From the cell containing the given text, extract its center point as [X, Y] coordinate. 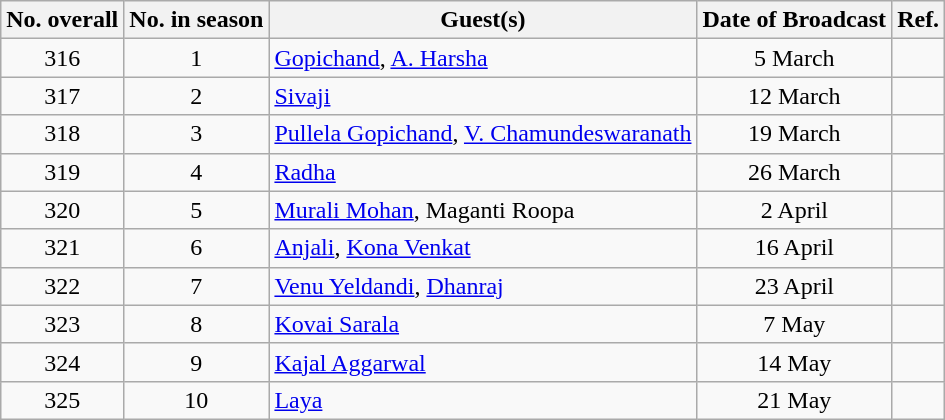
1 [196, 58]
12 March [794, 96]
No. overall [62, 20]
Kajal Aggarwal [483, 362]
Kovai Sarala [483, 324]
Guest(s) [483, 20]
323 [62, 324]
321 [62, 248]
322 [62, 286]
324 [62, 362]
Radha [483, 172]
7 [196, 286]
9 [196, 362]
14 May [794, 362]
21 May [794, 400]
No. in season [196, 20]
3 [196, 134]
Murali Mohan, Maganti Roopa [483, 210]
Anjali, Kona Venkat [483, 248]
320 [62, 210]
16 April [794, 248]
316 [62, 58]
19 March [794, 134]
26 March [794, 172]
Laya [483, 400]
5 [196, 210]
7 May [794, 324]
319 [62, 172]
4 [196, 172]
6 [196, 248]
Sivaji [483, 96]
Ref. [918, 20]
2 April [794, 210]
8 [196, 324]
317 [62, 96]
5 March [794, 58]
Gopichand, A. Harsha [483, 58]
Venu Yeldandi, Dhanraj [483, 286]
318 [62, 134]
Pullela Gopichand, V. Chamundeswaranath [483, 134]
Date of Broadcast [794, 20]
2 [196, 96]
23 April [794, 286]
325 [62, 400]
10 [196, 400]
